From the cell containing the given text, extract its center point as (X, Y) coordinate. 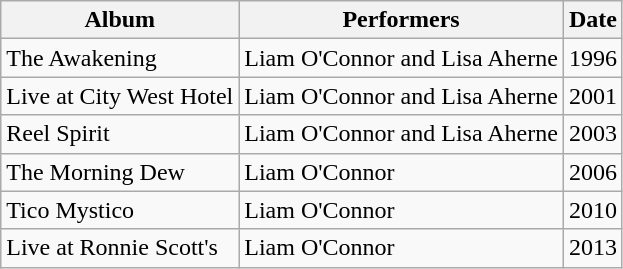
Live at City West Hotel (120, 96)
Album (120, 20)
2001 (592, 96)
1996 (592, 58)
Performers (402, 20)
Date (592, 20)
2010 (592, 210)
The Awakening (120, 58)
The Morning Dew (120, 172)
Live at Ronnie Scott's (120, 248)
2006 (592, 172)
Reel Spirit (120, 134)
2003 (592, 134)
2013 (592, 248)
Tico Mystico (120, 210)
